Output the [X, Y] coordinate of the center of the cell containing the given text.  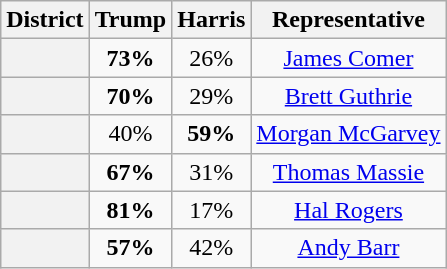
Brett Guthrie [348, 96]
Thomas Massie [348, 172]
26% [212, 58]
40% [130, 134]
57% [130, 248]
Representative [348, 20]
29% [212, 96]
District [45, 20]
59% [212, 134]
81% [130, 210]
Hal Rogers [348, 210]
James Comer [348, 58]
Harris [212, 20]
Morgan McGarvey [348, 134]
Andy Barr [348, 248]
17% [212, 210]
67% [130, 172]
73% [130, 58]
70% [130, 96]
42% [212, 248]
Trump [130, 20]
31% [212, 172]
